Return the [X, Y] coordinate for the center point of the cell that contains the specified text.  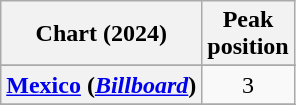
Mexico (Billboard) [102, 85]
3 [248, 85]
Peakposition [248, 34]
Chart (2024) [102, 34]
